Provide the [X, Y] coordinate of the cell's center where the given text is located.  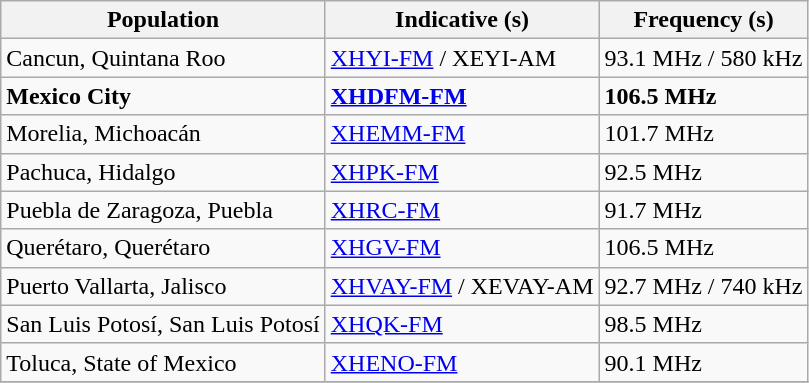
98.5 MHz [704, 324]
XHYI-FM / XEYI-AM [462, 58]
90.1 MHz [704, 362]
Morelia, Michoacán [163, 134]
XHDFM-FM [462, 96]
Pachuca, Hidalgo [163, 172]
Puebla de Zaragoza, Puebla [163, 210]
101.7 MHz [704, 134]
Cancun, Quintana Roo [163, 58]
93.1 MHz / 580 kHz [704, 58]
XHENO-FM [462, 362]
Puerto Vallarta, Jalisco [163, 286]
Indicative (s) [462, 20]
Population [163, 20]
XHPK-FM [462, 172]
XHEMM-FM [462, 134]
XHVAY-FM / XEVAY-AM [462, 286]
Querétaro, Querétaro [163, 248]
Toluca, State of Mexico [163, 362]
San Luis Potosí, San Luis Potosí [163, 324]
Mexico City [163, 96]
92.7 MHz / 740 kHz [704, 286]
Frequency (s) [704, 20]
91.7 MHz [704, 210]
92.5 MHz [704, 172]
XHRC-FM [462, 210]
XHGV-FM [462, 248]
XHQK-FM [462, 324]
